Find where the given text appears and provide that cell's center as [x, y] coordinate. 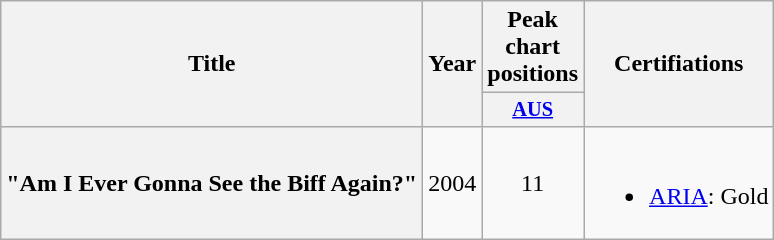
Year [452, 64]
ARIA: Gold [679, 182]
Certifiations [679, 64]
AUS [533, 110]
Peak chart positions [533, 47]
"Am I Ever Gonna See the Biff Again?" [212, 182]
2004 [452, 182]
Title [212, 64]
11 [533, 182]
